Capture the cell that displays the provided text and extract its (x, y) central coordinate. 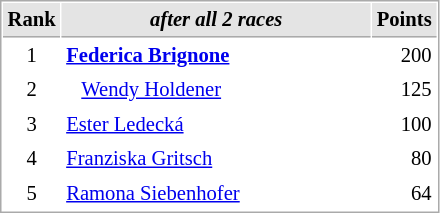
4 (32, 158)
Franziska Gritsch (216, 158)
Ramona Siebenhofer (216, 194)
after all 2 races (216, 20)
Points (404, 20)
100 (404, 124)
Ester Ledecká (216, 124)
200 (404, 56)
1 (32, 56)
5 (32, 194)
2 (32, 90)
Rank (32, 20)
Wendy Holdener (216, 90)
Federica Brignone (216, 56)
64 (404, 194)
80 (404, 158)
125 (404, 90)
3 (32, 124)
